Capture the cell that displays the provided text and extract its (X, Y) central coordinate. 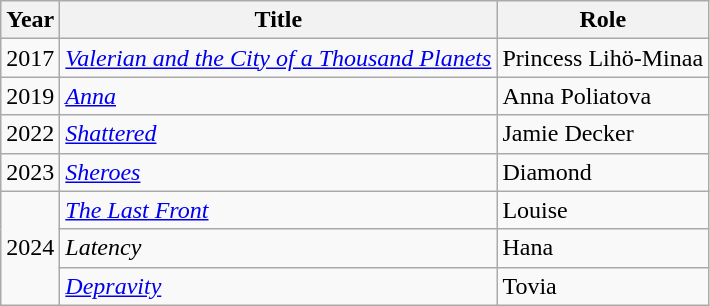
Title (278, 20)
Latency (278, 248)
Sheroes (278, 172)
2023 (30, 172)
Anna Poliatova (603, 96)
Year (30, 20)
Depravity (278, 286)
2022 (30, 134)
Jamie Decker (603, 134)
Diamond (603, 172)
Hana (603, 248)
Anna (278, 96)
Role (603, 20)
The Last Front (278, 210)
2017 (30, 58)
Princess Lihö-Minaa (603, 58)
Tovia (603, 286)
2024 (30, 248)
Louise (603, 210)
Shattered (278, 134)
2019 (30, 96)
Valerian and the City of a Thousand Planets (278, 58)
